Locate the cell with the specified text and output its (x, y) center coordinate. 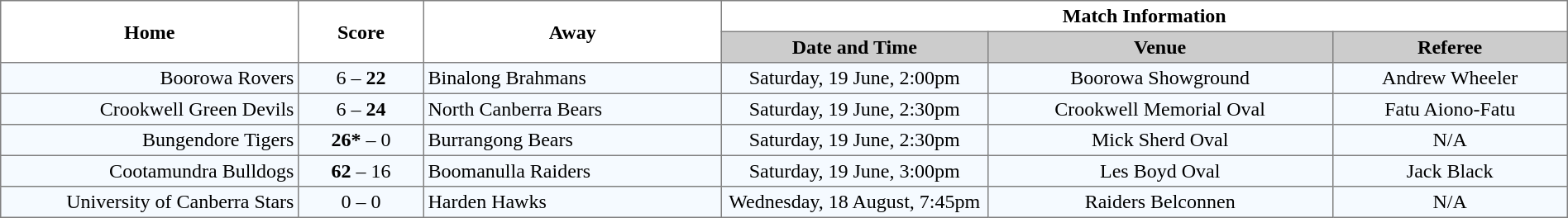
Jack Black (1450, 171)
Boomanulla Raiders (572, 171)
Cootamundra Bulldogs (150, 171)
Referee (1450, 47)
Home (150, 31)
Mick Sherd Oval (1159, 140)
Les Boyd Oval (1159, 171)
Saturday, 19 June, 3:00pm (854, 171)
6 – 24 (361, 109)
Binalong Brahmans (572, 78)
Score (361, 31)
Harden Hawks (572, 202)
Bungendore Tigers (150, 140)
Burrangong Bears (572, 140)
Match Information (1145, 17)
Crookwell Memorial Oval (1159, 109)
Fatu Aiono-Fatu (1450, 109)
Boorowa Rovers (150, 78)
62 – 16 (361, 171)
Away (572, 31)
Wednesday, 18 August, 7:45pm (854, 202)
Saturday, 19 June, 2:00pm (854, 78)
Venue (1159, 47)
6 – 22 (361, 78)
Raiders Belconnen (1159, 202)
Crookwell Green Devils (150, 109)
North Canberra Bears (572, 109)
Boorowa Showground (1159, 78)
26* – 0 (361, 140)
0 – 0 (361, 202)
Date and Time (854, 47)
Andrew Wheeler (1450, 78)
University of Canberra Stars (150, 202)
